Scan for the cell matching the given text and deliver its [x, y] coordinate at center. 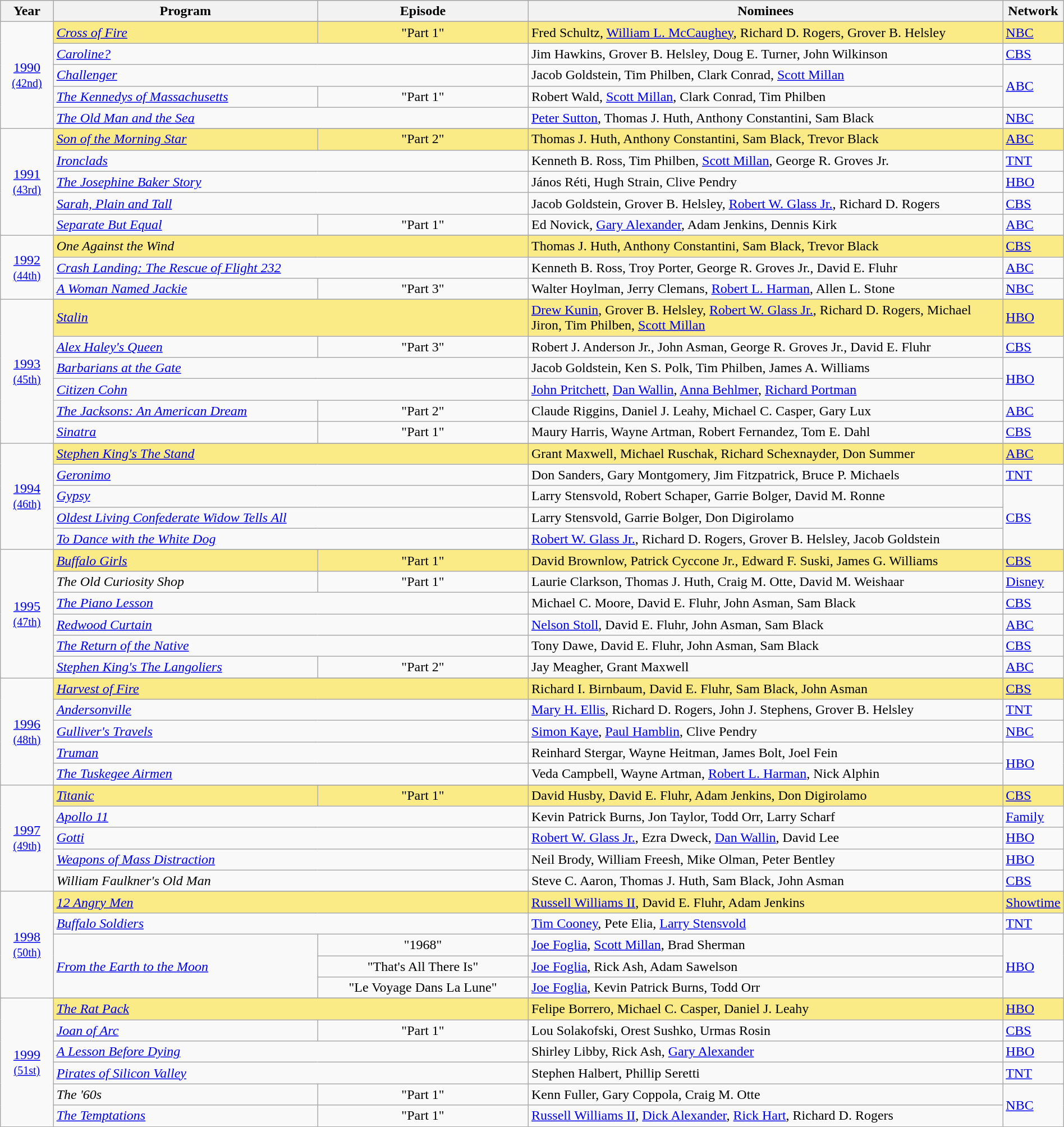
Ironclads [291, 161]
The Old Man and the Sea [291, 118]
David Brownlow, Patrick Cyccone Jr., Edward F. Suski, James G. Williams [765, 560]
Steve C. Aaron, Thomas J. Huth, Sam Black, John Asman [765, 881]
From the Earth to the Moon [185, 966]
Alex Haley's Queen [185, 347]
Harvest of Fire [291, 689]
Grant Maxwell, Michael Ruschak, Richard Schexnayder, Don Summer [765, 453]
Gulliver's Travels [291, 731]
Veda Campbell, Wayne Artman, Robert L. Harman, Nick Alphin [765, 774]
Joan of Arc [185, 1030]
Episode [423, 11]
Andersonville [291, 710]
1993(45th) [27, 372]
The Rat Pack [291, 1009]
Shirley Libby, Rick Ash, Gary Alexander [765, 1052]
Richard I. Birnbaum, David E. Fluhr, Sam Black, John Asman [765, 689]
Ed Novick, Gary Alexander, Adam Jenkins, Dennis Kirk [765, 225]
Fred Schultz, William L. McCaughey, Richard D. Rogers, Grover B. Helsley [765, 33]
Network [1033, 11]
The Return of the Native [291, 646]
Apollo 11 [291, 817]
David Husby, David E. Fluhr, Adam Jenkins, Don Digirolamo [765, 795]
1990(42nd) [27, 75]
Disney [1033, 581]
Cross of Fire [185, 33]
Redwood Curtain [291, 625]
Robert Wald, Scott Millan, Clark Conrad, Tim Philben [765, 97]
1991(43rd) [27, 182]
Felipe Borrero, Michael C. Casper, Daniel J. Leahy [765, 1009]
Truman [291, 753]
Drew Kunin, Grover B. Helsley, Robert W. Glass Jr., Richard D. Rogers, Michael Jiron, Tim Philben, Scott Millan [765, 318]
Kenn Fuller, Gary Coppola, Craig M. Otte [765, 1094]
Sinatra [185, 432]
Geronimo [291, 475]
John Pritchett, Dan Wallin, Anna Behlmer, Richard Portman [765, 390]
Joe Foglia, Rick Ash, Adam Sawelson [765, 966]
1992(44th) [27, 267]
The Old Curiosity Shop [185, 581]
The Piano Lesson [291, 603]
Tony Dawe, David E. Fluhr, John Asman, Sam Black [765, 646]
Family [1033, 817]
"Le Voyage Dans La Lune" [423, 988]
Stephen Halbert, Phillip Seretti [765, 1073]
1994(46th) [27, 496]
Maury Harris, Wayne Artman, Robert Fernandez, Tom E. Dahl [765, 432]
Kenneth B. Ross, Troy Porter, George R. Groves Jr., David E. Fluhr [765, 268]
Caroline? [291, 54]
The Temptations [185, 1116]
Citizen Cohn [291, 390]
Stephen King's The Stand [291, 453]
Kenneth B. Ross, Tim Philben, Scott Millan, George R. Groves Jr. [765, 161]
Joe Foglia, Kevin Patrick Burns, Todd Orr [765, 988]
1995(47th) [27, 613]
Larry Stensvold, Robert Schaper, Garrie Bolger, David M. Ronne [765, 496]
Simon Kaye, Paul Hamblin, Clive Pendry [765, 731]
Robert W. Glass Jr., Ezra Dweck, Dan Wallin, David Lee [765, 838]
Challenger [291, 75]
1998(50th) [27, 945]
Neil Brody, William Freesh, Mike Olman, Peter Bentley [765, 859]
Tim Cooney, Pete Elia, Larry Stensvold [765, 923]
The Josephine Baker Story [291, 182]
To Dance with the White Dog [291, 539]
Sarah, Plain and Tall [291, 203]
Pirates of Silicon Valley [291, 1073]
"That's All There Is" [423, 966]
1996(48th) [27, 731]
Jacob Goldstein, Ken S. Polk, Tim Philben, James A. Williams [765, 368]
Gypsy [291, 496]
Nominees [765, 11]
Showtime [1033, 902]
Buffalo Soldiers [291, 923]
The Jacksons: An American Dream [185, 411]
Laurie Clarkson, Thomas J. Huth, Craig M. Otte, David M. Weishaar [765, 581]
Lou Solakofski, Orest Sushko, Urmas Rosin [765, 1030]
Weapons of Mass Distraction [291, 859]
Mary H. Ellis, Richard D. Rogers, John J. Stephens, Grover B. Helsley [765, 710]
1999(51st) [27, 1062]
Gotti [291, 838]
Robert J. Anderson Jr., John Asman, George R. Groves Jr., David E. Fluhr [765, 347]
"1968" [423, 945]
Year [27, 11]
Jim Hawkins, Grover B. Helsley, Doug E. Turner, John Wilkinson [765, 54]
Claude Riggins, Daniel J. Leahy, Michael C. Casper, Gary Lux [765, 411]
Program [185, 11]
A Lesson Before Dying [291, 1052]
Michael C. Moore, David E. Fluhr, John Asman, Sam Black [765, 603]
Stalin [291, 318]
Barbarians at the Gate [291, 368]
Titanic [185, 795]
Peter Sutton, Thomas J. Huth, Anthony Constantini, Sam Black [765, 118]
Stephen King's The Langoliers [185, 667]
The Tuskegee Airmen [291, 774]
1997(49th) [27, 838]
Larry Stensvold, Garrie Bolger, Don Digirolamo [765, 517]
Reinhard Stergar, Wayne Heitman, James Bolt, Joel Fein [765, 753]
Crash Landing: The Rescue of Flight 232 [291, 268]
One Against the Wind [291, 246]
12 Angry Men [291, 902]
Joe Foglia, Scott Millan, Brad Sherman [765, 945]
Russell Williams II, Dick Alexander, Rick Hart, Richard D. Rogers [765, 1116]
Robert W. Glass Jr., Richard D. Rogers, Grover B. Helsley, Jacob Goldstein [765, 539]
Oldest Living Confederate Widow Tells All [291, 517]
A Woman Named Jackie [185, 289]
William Faulkner's Old Man [291, 881]
Jacob Goldstein, Tim Philben, Clark Conrad, Scott Millan [765, 75]
Buffalo Girls [185, 560]
Russell Williams II, David E. Fluhr, Adam Jenkins [765, 902]
Separate But Equal [185, 225]
Nelson Stoll, David E. Fluhr, John Asman, Sam Black [765, 625]
Son of the Morning Star [185, 139]
The Kennedys of Massachusetts [185, 97]
The '60s [185, 1094]
Don Sanders, Gary Montgomery, Jim Fitzpatrick, Bruce P. Michaels [765, 475]
János Réti, Hugh Strain, Clive Pendry [765, 182]
Walter Hoylman, Jerry Clemans, Robert L. Harman, Allen L. Stone [765, 289]
Jacob Goldstein, Grover B. Helsley, Robert W. Glass Jr., Richard D. Rogers [765, 203]
Kevin Patrick Burns, Jon Taylor, Todd Orr, Larry Scharf [765, 817]
Jay Meagher, Grant Maxwell [765, 667]
